Scan for the cell matching the given text and deliver its (X, Y) coordinate at center. 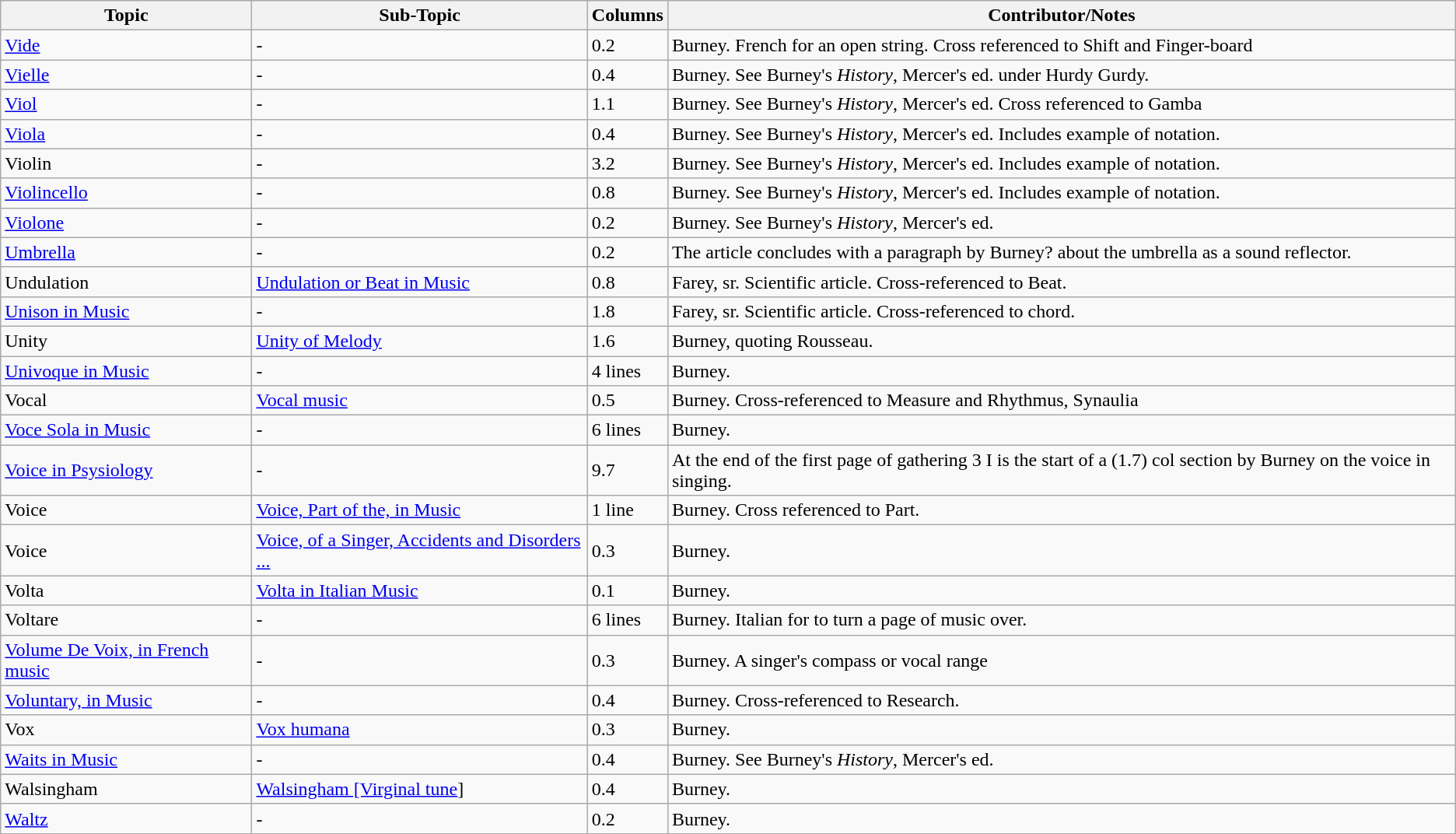
Vox (126, 730)
Topic (126, 16)
Burney. Italian for to turn a page of music over. (1061, 620)
3.2 (627, 163)
Voice in Psysiology (126, 470)
Voice, Part of the, in Music (420, 510)
Burney. See Burney's History, Mercer's ed. Cross referenced to Gamba (1061, 104)
Burney. A singer's compass or vocal range (1061, 660)
Undulation or Beat in Music (420, 282)
Sub-Topic (420, 16)
At the end of the first page of gathering 3 I is the start of a (1.7) col section by Burney on the voice in singing. (1061, 470)
Walsingham (126, 789)
Vocal (126, 401)
1.8 (627, 311)
Vide (126, 45)
Violincello (126, 193)
Univoque in Music (126, 371)
Contributor/Notes (1061, 16)
Vocal music (420, 401)
Waits in Music (126, 759)
Burney. Cross-referenced to Research. (1061, 700)
Voltare (126, 620)
4 lines (627, 371)
Farey, sr. Scientific article. Cross-referenced to Beat. (1061, 282)
Burney, quoting Rousseau. (1061, 341)
Violin (126, 163)
Violone (126, 223)
0.5 (627, 401)
Burney. Cross referenced to Part. (1061, 510)
Burney. French for an open string. Cross referenced to Shift and Finger-board (1061, 45)
Burney. See Burney's History, Mercer's ed. under Hurdy Gurdy. (1061, 75)
Volume De Voix, in French music (126, 660)
Walsingham [Virginal tune] (420, 789)
Voice, of a Singer, Accidents and Disorders ... (420, 551)
Unity (126, 341)
Waltz (126, 818)
Vox humana (420, 730)
Farey, sr. Scientific article. Cross-referenced to chord. (1061, 311)
Voce Sola in Music (126, 430)
Viol (126, 104)
Viola (126, 134)
Vielle (126, 75)
1.6 (627, 341)
9.7 (627, 470)
Undulation (126, 282)
Volta (126, 590)
Burney. Cross-referenced to Measure and Rhythmus, Synaulia (1061, 401)
Umbrella (126, 252)
1 line (627, 510)
The article concludes with a paragraph by Burney? about the umbrella as a sound reflector. (1061, 252)
Volta in Italian Music (420, 590)
1.1 (627, 104)
Columns (627, 16)
0.1 (627, 590)
Voluntary, in Music (126, 700)
Unison in Music (126, 311)
Unity of Melody (420, 341)
